Detect which cell encompasses the target text, then output its (X, Y) center coordinate. 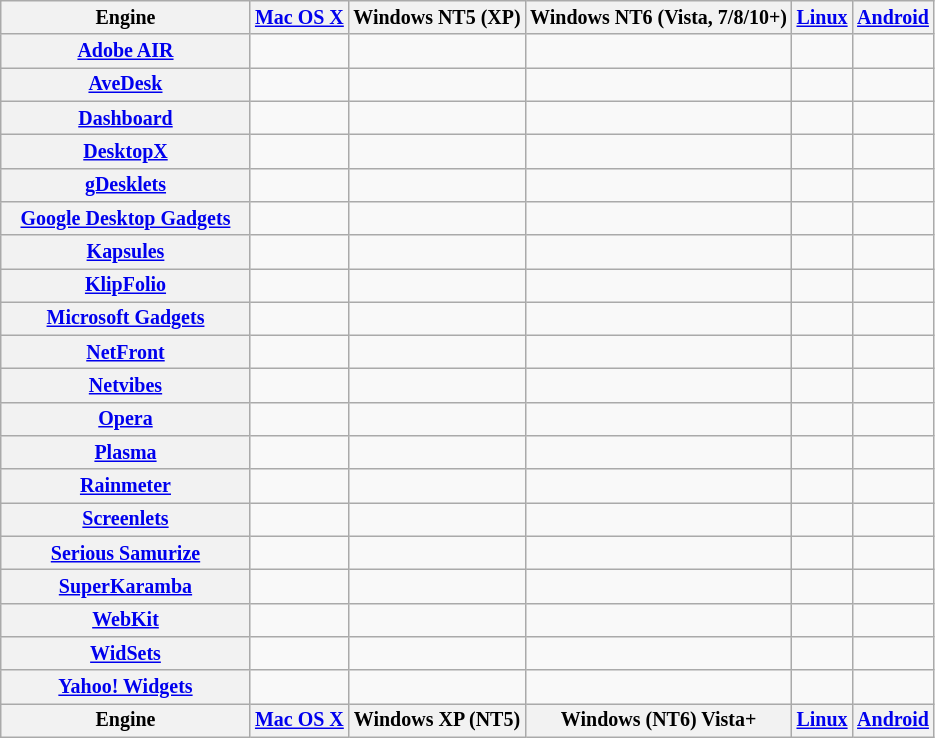
Adobe AIR (126, 52)
WidSets (126, 654)
AveDesk (126, 84)
KlipFolio (126, 286)
Kapsules (126, 252)
Google Desktop Gadgets (126, 218)
Windows (NT6) Vista+ (658, 720)
Rainmeter (126, 486)
gDesklets (126, 184)
Windows XP (NT5) (438, 720)
Windows NT5 (XP) (438, 18)
Netvibes (126, 386)
DesktopX (126, 152)
Windows NT6 (Vista, 7/8/10+) (658, 18)
Dashboard (126, 118)
Opera (126, 420)
NetFront (126, 352)
Serious Samurize (126, 554)
Plasma (126, 452)
WebKit (126, 620)
Yahoo! Widgets (126, 686)
Screenlets (126, 520)
Microsoft Gadgets (126, 318)
SuperKaramba (126, 586)
